Determine the [X, Y] coordinate at the center of the cell enclosing the given text.  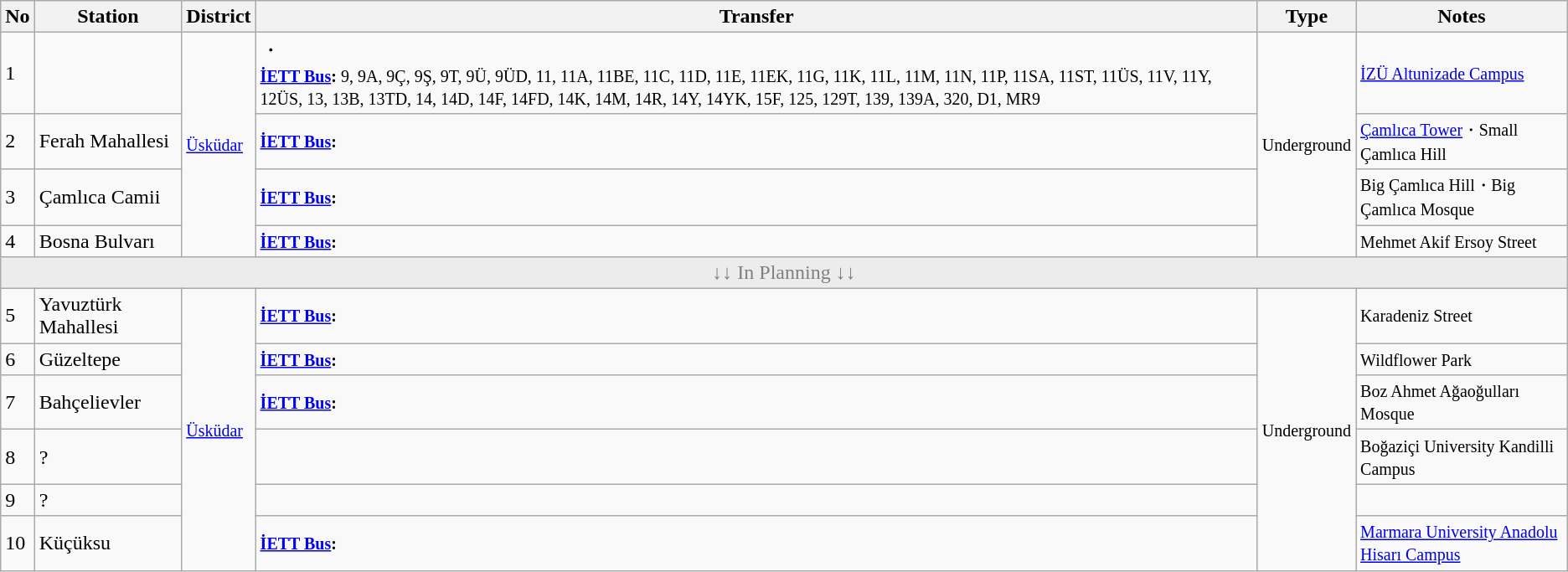
Type [1307, 17]
Ferah Mahallesi [108, 141]
Notes [1462, 17]
2 [18, 141]
Marmara University Anadolu Hisarı Campus [1462, 543]
Yavuztürk Mahallesi [108, 317]
4 [18, 240]
1 [18, 74]
7 [18, 402]
Güzeltepe [108, 359]
District [219, 17]
3 [18, 198]
5 [18, 317]
Karadeniz Street [1462, 317]
Mehmet Akif Ersoy Street [1462, 240]
Boğaziçi University Kandilli Campus [1462, 457]
Bahçelievler [108, 402]
Çamlıca Camii [108, 198]
Wildflower Park [1462, 359]
No [18, 17]
Station [108, 17]
8 [18, 457]
9 [18, 500]
İZÜ Altunizade Campus [1462, 74]
6 [18, 359]
Bosna Bulvarı [108, 240]
Boz Ahmet Ağaoğulları Mosque [1462, 402]
Transfer [756, 17]
10 [18, 543]
Big Çamlıca Hill・Big Çamlıca Mosque [1462, 198]
↓↓ In Planning ↓↓ [784, 273]
Çamlıca Tower・Small Çamlıca Hill [1462, 141]
Küçüksu [108, 543]
